Provide the [X, Y] coordinate of the cell's center where the given text is located.  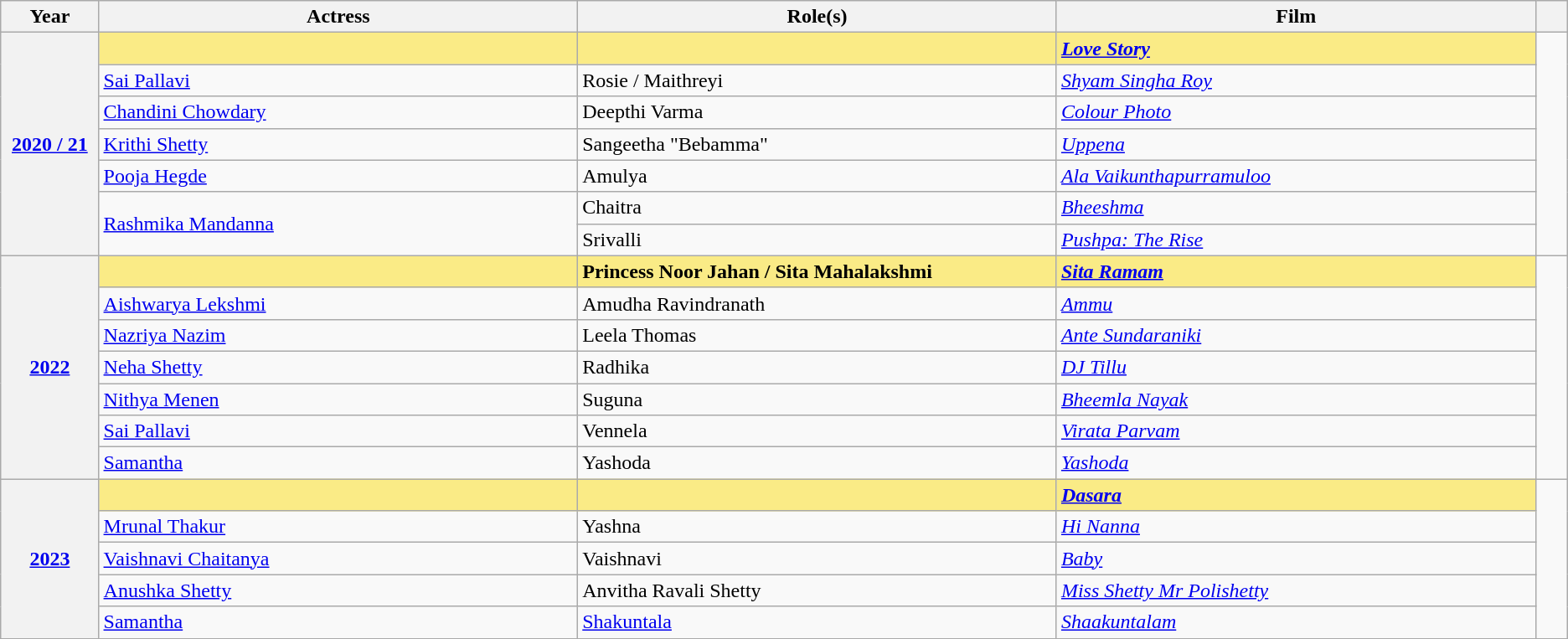
Baby [1296, 559]
Amudha Ravindranath [818, 303]
Film [1296, 17]
Sita Ramam [1296, 271]
Virata Parvam [1296, 431]
Ala Vaikunthapurramuloo [1296, 176]
Nazriya Nazim [338, 335]
Chandini Chowdary [338, 112]
Love Story [1296, 49]
Shakuntala [818, 622]
Deepthi Varma [818, 112]
Colour Photo [1296, 112]
Uppena [1296, 144]
Shaakuntalam [1296, 622]
Miss Shetty Mr Polishetty [1296, 590]
2022 [50, 367]
2023 [50, 559]
Anvitha Ravali Shetty [818, 590]
Vaishnavi [818, 559]
Bheeshma [1296, 208]
Year [50, 17]
Nithya Menen [338, 399]
Role(s) [818, 17]
Pooja Hegde [338, 176]
Vennela [818, 431]
Hi Nanna [1296, 527]
2020 / 21 [50, 144]
Sangeetha "Bebamma" [818, 144]
Neha Shetty [338, 367]
Shyam Singha Roy [1296, 80]
Krithi Shetty [338, 144]
DJ Tillu [1296, 367]
Vaishnavi Chaitanya [338, 559]
Radhika [818, 367]
Srivalli [818, 240]
Dasara [1296, 495]
Chaitra [818, 208]
Aishwarya Lekshmi [338, 303]
Ante Sundaraniki [1296, 335]
Bheemla Nayak [1296, 399]
Amulya [818, 176]
Leela Thomas [818, 335]
Suguna [818, 399]
Rosie / Maithreyi [818, 80]
Actress [338, 17]
Rashmika Mandanna [338, 224]
Mrunal Thakur [338, 527]
Ammu [1296, 303]
Pushpa: The Rise [1296, 240]
Anushka Shetty [338, 590]
Yashna [818, 527]
Princess Noor Jahan / Sita Mahalakshmi [818, 271]
